Detect which cell encompasses the target text, then output its (X, Y) center coordinate. 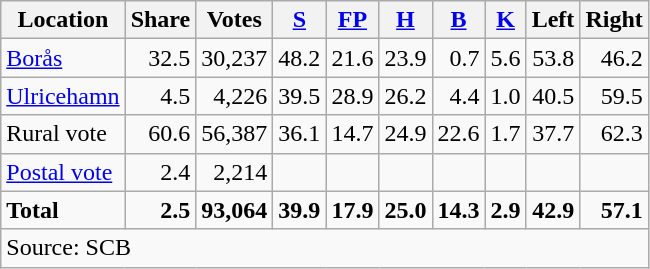
53.8 (553, 58)
Votes (234, 20)
25.0 (406, 210)
4.4 (458, 96)
32.5 (160, 58)
60.6 (160, 134)
0.7 (458, 58)
17.9 (352, 210)
24.9 (406, 134)
Location (63, 20)
23.9 (406, 58)
21.6 (352, 58)
2.4 (160, 172)
S (300, 20)
2.9 (506, 210)
39.5 (300, 96)
FP (352, 20)
26.2 (406, 96)
Rural vote (63, 134)
Source: SCB (325, 248)
2.5 (160, 210)
4.5 (160, 96)
Share (160, 20)
59.5 (614, 96)
46.2 (614, 58)
30,237 (234, 58)
62.3 (614, 134)
4,226 (234, 96)
40.5 (553, 96)
14.7 (352, 134)
22.6 (458, 134)
28.9 (352, 96)
Total (63, 210)
93,064 (234, 210)
Postal vote (63, 172)
Left (553, 20)
H (406, 20)
5.6 (506, 58)
1.7 (506, 134)
Borås (63, 58)
B (458, 20)
39.9 (300, 210)
Right (614, 20)
1.0 (506, 96)
56,387 (234, 134)
Ulricehamn (63, 96)
37.7 (553, 134)
57.1 (614, 210)
48.2 (300, 58)
36.1 (300, 134)
K (506, 20)
14.3 (458, 210)
2,214 (234, 172)
42.9 (553, 210)
